Pinpoint the cell where the given text exists, returning its [x, y] midpoint coordinate. 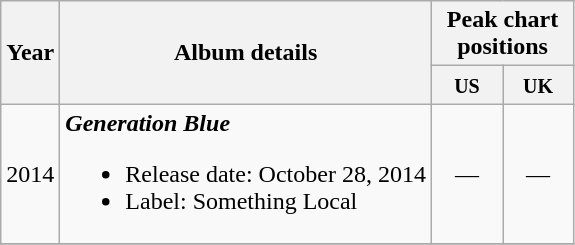
Peak chart positions [502, 34]
Year [30, 52]
UK [538, 85]
US [466, 85]
2014 [30, 174]
Generation BlueRelease date: October 28, 2014Label: Something Local [246, 174]
Album details [246, 52]
